Detect which cell encompasses the target text, then output its [x, y] center coordinate. 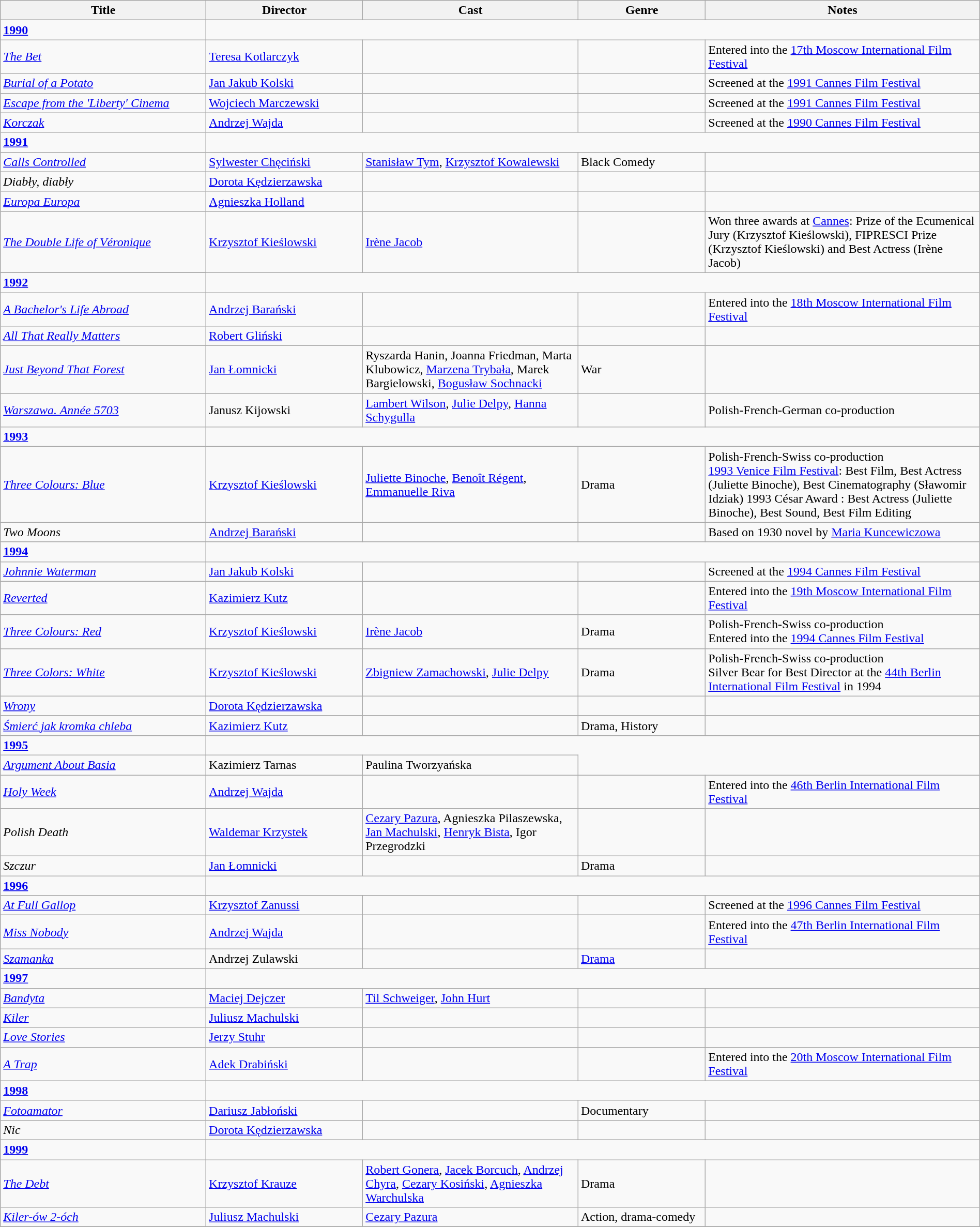
1990 [103, 30]
The Bet [103, 57]
Polish-French-Swiss co-productionEntered into the 1994 Cannes Film Festival [843, 632]
Won three awards at Cannes: Prize of the Ecumenical Jury (Krzysztof Kieślowski), FIPRESCI Prize (Krzysztof Kieślowski) and Best Actress (Irène Jacob) [843, 242]
Entered into the 19th Moscow International Film Festival [843, 598]
Polish Death [103, 832]
Entered into the 47th Berlin International Film Festival [843, 932]
Cezary Pazura [470, 1217]
A Bachelor's Life Abroad [103, 309]
Title [103, 10]
1996 [103, 886]
Screened at the 1996 Cannes Film Festival [843, 905]
The Double Life of Véronique [103, 242]
Reverted [103, 598]
Krzysztof Zanussi [284, 905]
Cast [470, 10]
1994 [103, 552]
Juliette Binoche, Benoît Régent, Emmanuelle Riva [470, 484]
Escape from the 'Liberty' Cinema [103, 103]
Nic [103, 1130]
Agnieszka Holland [284, 201]
Ryszarda Hanin, Joanna Friedman, Marta Klubowicz, Marzena Trybała, Marek Bargielowski, Bogusław Sochnacki [470, 370]
The Debt [103, 1183]
Black Comedy [641, 162]
Kiler [103, 1018]
1999 [103, 1149]
Genre [641, 10]
Documentary [641, 1110]
Europa Europa [103, 201]
Dariusz Jabłoński [284, 1110]
Wojciech Marczewski [284, 103]
Jerzy Stuhr [284, 1037]
At Full Gallop [103, 905]
Andrzej Zulawski [284, 959]
Lambert Wilson, Julie Delpy, Hanna Schygulla [470, 411]
Til Schweiger, John Hurt [470, 998]
Three Colours: Red [103, 632]
Fotoamator [103, 1110]
Three Colours: Blue [103, 484]
Drama, History [641, 725]
Adek Drabiński [284, 1064]
Argument About Basia [103, 765]
Robert Gliński [284, 336]
Warszawa. Année 5703 [103, 411]
Korczak [103, 123]
Burial of a Potato [103, 83]
1995 [103, 745]
Entered into the 17th Moscow International Film Festival [843, 57]
Entered into the 18th Moscow International Film Festival [843, 309]
Polish-French-Swiss co-productionSilver Bear for Best Director at the 44th Berlin International Film Festival in 1994 [843, 672]
Stanisław Tym, Krzysztof Kowalewski [470, 162]
All That Really Matters [103, 336]
Action, drama-comedy [641, 1217]
Entered into the 46th Berlin International Film Festival [843, 791]
Diabły, diabły [103, 181]
Screened at the 1990 Cannes Film Festival [843, 123]
1998 [103, 1090]
1997 [103, 978]
Love Stories [103, 1037]
Kazimierz Tarnas [284, 765]
Holy Week [103, 791]
Screened at the 1994 Cannes Film Festival [843, 571]
Bandyta [103, 998]
Three Colors: White [103, 672]
Paulina Tworzyańska [470, 765]
Sylwester Chęciński [284, 162]
Kiler-ów 2-óch [103, 1217]
Krzysztof Krauze [284, 1183]
1991 [103, 142]
Just Beyond That Forest [103, 370]
Śmierć jak kromka chleba [103, 725]
Szczur [103, 866]
Cezary Pazura, Agnieszka Pilaszewska, Jan Machulski, Henryk Bista, Igor Przegrodzki [470, 832]
Maciej Dejczer [284, 998]
A Trap [103, 1064]
Calls Controlled [103, 162]
Waldemar Krzystek [284, 832]
Robert Gonera, Jacek Borcuch, Andrzej Chyra, Cezary Kosiński, Agnieszka Warchulska [470, 1183]
Notes [843, 10]
Polish-French-German co-production [843, 411]
Janusz Kijowski [284, 411]
Based on 1930 novel by Maria Kuncewiczowa [843, 532]
Two Moons [103, 532]
Director [284, 10]
Szamanka [103, 959]
Zbigniew Zamachowski, Julie Delpy [470, 672]
War [641, 370]
1993 [103, 437]
Teresa Kotlarczyk [284, 57]
Johnnie Waterman [103, 571]
Wrony [103, 706]
Miss Nobody [103, 932]
Entered into the 20th Moscow International Film Festival [843, 1064]
1992 [103, 282]
